From the cell containing the given text, extract its center point as (X, Y) coordinate. 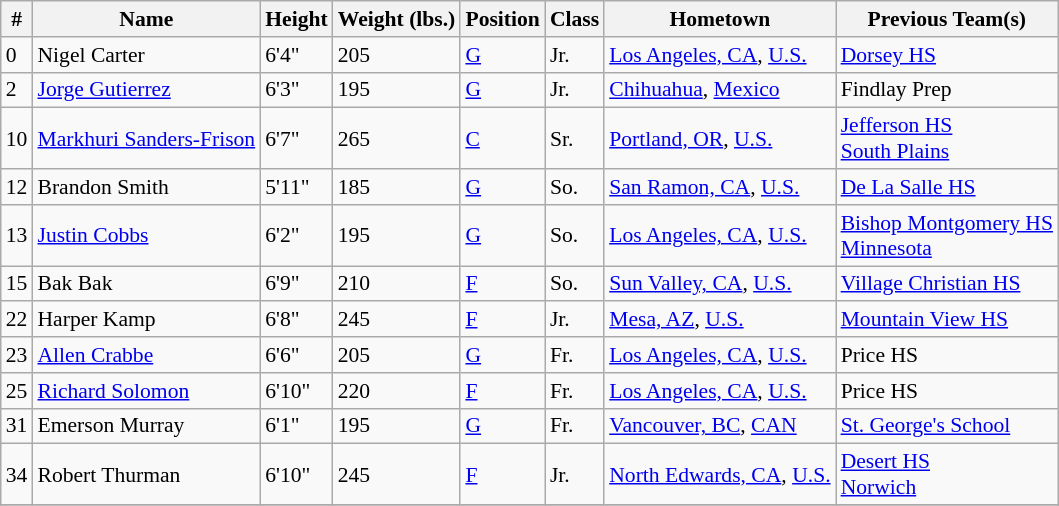
Sr. (574, 138)
Position (502, 19)
Bak Bak (146, 284)
6'9" (296, 284)
22 (17, 320)
Desert HSNorwich (947, 474)
Height (296, 19)
Brandon Smith (146, 187)
2 (17, 90)
25 (17, 391)
San Ramon, CA, U.S. (720, 187)
6'8" (296, 320)
265 (397, 138)
12 (17, 187)
Name (146, 19)
0 (17, 55)
Chihuahua, Mexico (720, 90)
6'7" (296, 138)
31 (17, 426)
6'2" (296, 236)
6'1" (296, 426)
Class (574, 19)
Harper Kamp (146, 320)
Emerson Murray (146, 426)
Mesa, AZ, U.S. (720, 320)
Robert Thurman (146, 474)
15 (17, 284)
6'6" (296, 355)
5'11" (296, 187)
Mountain View HS (947, 320)
# (17, 19)
Hometown (720, 19)
C (502, 138)
Sun Valley, CA, U.S. (720, 284)
Weight (lbs.) (397, 19)
23 (17, 355)
Markhuri Sanders-Frison (146, 138)
Findlay Prep (947, 90)
Portland, OR, U.S. (720, 138)
Vancouver, BC, CAN (720, 426)
13 (17, 236)
Justin Cobbs (146, 236)
Bishop Montgomery HSMinnesota (947, 236)
Nigel Carter (146, 55)
Village Christian HS (947, 284)
De La Salle HS (947, 187)
Dorsey HS (947, 55)
Richard Solomon (146, 391)
6'4" (296, 55)
St. George's School (947, 426)
185 (397, 187)
North Edwards, CA, U.S. (720, 474)
Allen Crabbe (146, 355)
Jorge Gutierrez (146, 90)
Previous Team(s) (947, 19)
Jefferson HSSouth Plains (947, 138)
210 (397, 284)
10 (17, 138)
34 (17, 474)
6'3" (296, 90)
220 (397, 391)
